Output the [X, Y] coordinate of the center of the cell containing the given text.  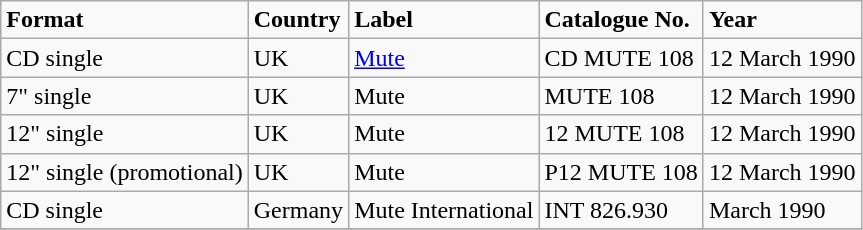
P12 MUTE 108 [621, 172]
Country [298, 20]
MUTE 108 [621, 96]
Format [125, 20]
12" single [125, 134]
Label [444, 20]
Year [782, 20]
12" single (promotional) [125, 172]
March 1990 [782, 210]
12 MUTE 108 [621, 134]
7" single [125, 96]
INT 826.930 [621, 210]
Germany [298, 210]
Mute International [444, 210]
Catalogue No. [621, 20]
CD MUTE 108 [621, 58]
